Scan for the cell matching the given text and deliver its [x, y] coordinate at center. 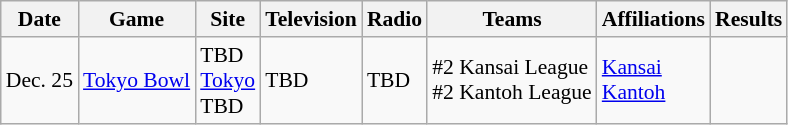
#2 Kansai League #2 Kantoh League [512, 80]
Dec. 25 [40, 80]
KansaiKantoh [654, 80]
Site [228, 19]
Affiliations [654, 19]
Results [748, 19]
Teams [512, 19]
TBDTokyoTBD [228, 80]
Tokyo Bowl [136, 80]
Game [136, 19]
Television [311, 19]
Radio [394, 19]
Date [40, 19]
